Search for the cell housing the specified text and yield its [x, y] center coordinate. 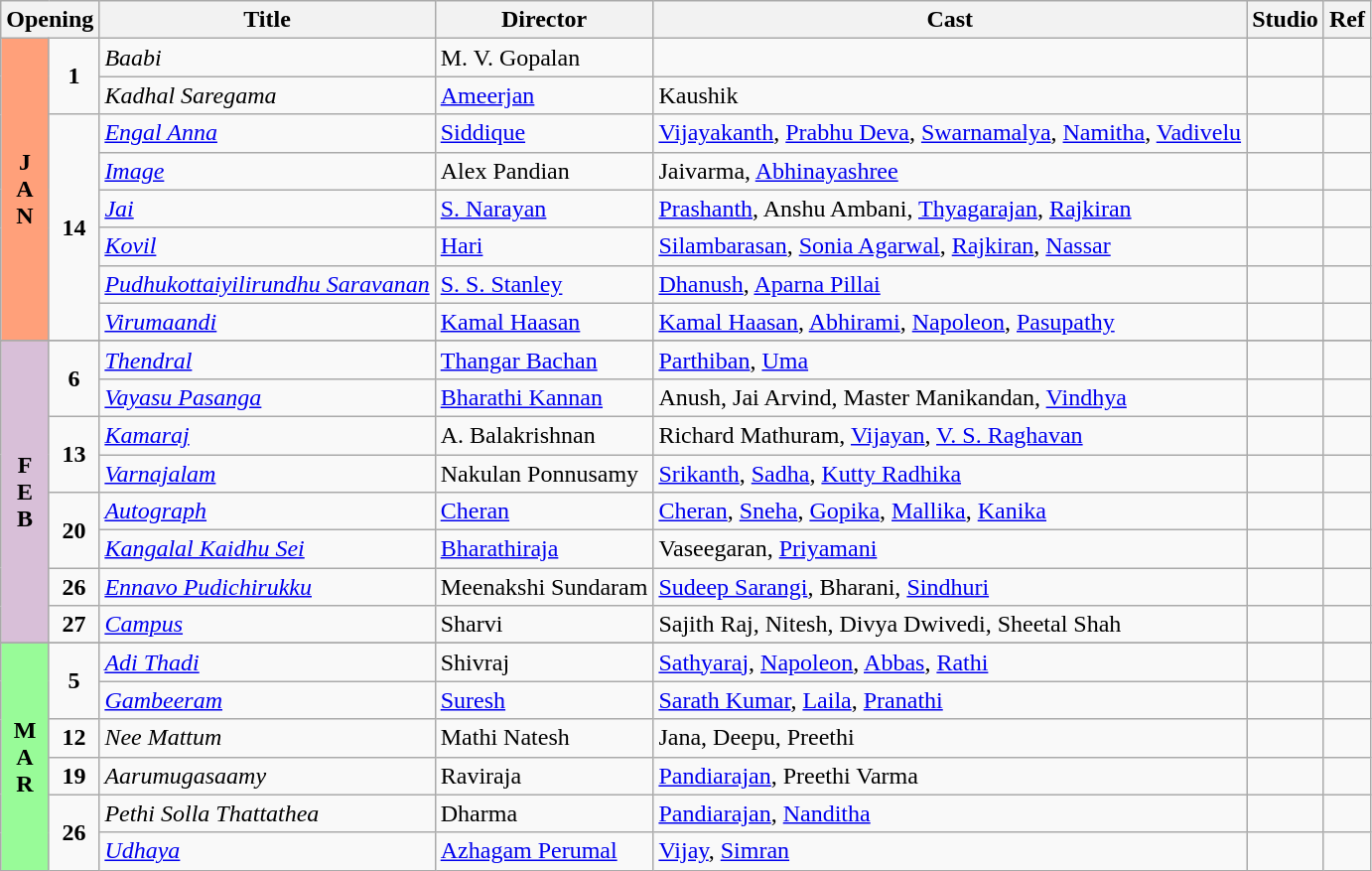
Varnajalam [267, 474]
Jaivarma, Abhinayashree [950, 171]
19 [73, 776]
Bharathi Kannan [544, 397]
Vaseegaran, Priyamani [950, 549]
Virumaandi [267, 322]
27 [73, 625]
Ref [1346, 20]
Kamaraj [267, 435]
Kaushik [950, 95]
Anush, Jai Arvind, Master Manikandan, Vindhya [950, 397]
6 [73, 378]
Hari [544, 246]
Autograph [267, 511]
13 [73, 454]
Title [267, 20]
Richard Mathuram, Vijayan, V. S. Raghavan [950, 435]
Sharvi [544, 625]
Dhanush, Aparna Pillai [950, 284]
Pandiarajan, Preethi Varma [950, 776]
Vijay, Simran [950, 851]
Aarumugasaamy [267, 776]
Ameerjan [544, 95]
MAR [26, 757]
Sarath Kumar, Laila, Pranathi [950, 700]
20 [73, 530]
Raviraja [544, 776]
Cheran [544, 511]
Jai [267, 209]
5 [73, 681]
Nee Mattum [267, 738]
A. Balakrishnan [544, 435]
Campus [267, 625]
Opening [50, 20]
Shivraj [544, 662]
Silambarasan, Sonia Agarwal, Rajkiran, Nassar [950, 246]
Image [267, 171]
Pandiarajan, Nanditha [950, 813]
Vayasu Pasanga [267, 397]
1 [73, 76]
Kangalal Kaidhu Sei [267, 549]
Srikanth, Sadha, Kutty Radhika [950, 474]
Thendral [267, 360]
Siddique [544, 133]
Dharma [544, 813]
Kamal Haasan, Abhirami, Napoleon, Pasupathy [950, 322]
12 [73, 738]
Cast [950, 20]
Udhaya [267, 851]
Pethi Solla Thattathea [267, 813]
Kadhal Saregama [267, 95]
Sudeep Sarangi, Bharani, Sindhuri [950, 587]
Meenakshi Sundaram [544, 587]
Azhagam Perumal [544, 851]
Studio [1286, 20]
Adi Thadi [267, 662]
M. V. Gopalan [544, 58]
S. S. Stanley [544, 284]
14 [73, 227]
Sathyaraj, Napoleon, Abbas, Rathi [950, 662]
Nakulan Ponnusamy [544, 474]
Pudhukottaiyilirundhu Saravanan [267, 284]
Ennavo Pudichirukku [267, 587]
Kovil [267, 246]
Gambeeram [267, 700]
Bharathiraja [544, 549]
Kamal Haasan [544, 322]
Parthiban, Uma [950, 360]
Suresh [544, 700]
Sajith Raj, Nitesh, Divya Dwivedi, Sheetal Shah [950, 625]
Alex Pandian [544, 171]
Baabi [267, 58]
S. Narayan [544, 209]
Mathi Natesh [544, 738]
Jana, Deepu, Preethi [950, 738]
Vijayakanth, Prabhu Deva, Swarnamalya, Namitha, Vadivelu [950, 133]
Prashanth, Anshu Ambani, Thyagarajan, Rajkiran [950, 209]
Thangar Bachan [544, 360]
JAN [26, 190]
Director [544, 20]
Engal Anna [267, 133]
FEB [26, 492]
Cheran, Sneha, Gopika, Mallika, Kanika [950, 511]
